Output the [X, Y] coordinate of the center of the cell containing the given text.  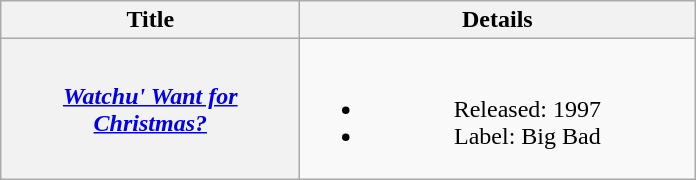
Details [498, 20]
Released: 1997Label: Big Bad [498, 109]
Title [150, 20]
Watchu' Want for Christmas? [150, 109]
